Return the [X, Y] coordinate for the center point of the cell that contains the specified text.  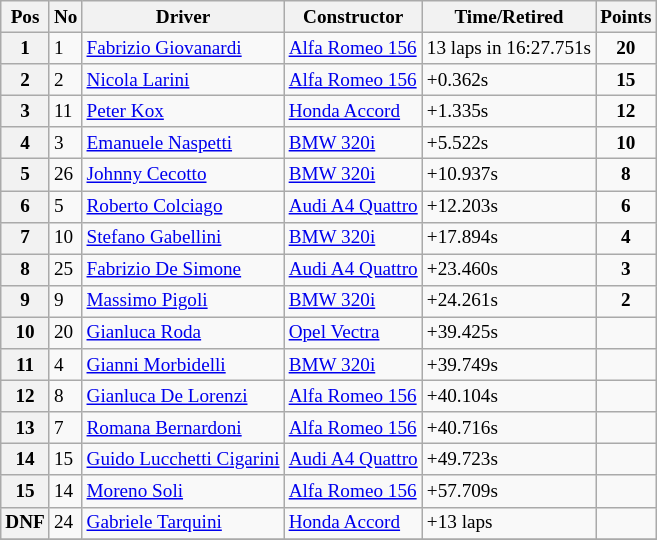
Time/Retired [508, 17]
+39.425s [508, 333]
+24.261s [508, 301]
Johnny Cecotto [183, 175]
Moreno Soli [183, 491]
Emanuele Naspetti [183, 143]
Points [626, 17]
+57.709s [508, 491]
Pos [26, 17]
+23.460s [508, 270]
+40.104s [508, 396]
13 laps in 16:27.751s [508, 48]
25 [66, 270]
Gianluca De Lorenzi [183, 396]
Massimo Pigoli [183, 301]
Guido Lucchetti Cigarini [183, 460]
Romana Bernardoni [183, 428]
Driver [183, 17]
No [66, 17]
Opel Vectra [353, 333]
26 [66, 175]
+1.335s [508, 111]
24 [66, 523]
Peter Kox [183, 111]
Gabriele Tarquini [183, 523]
+39.749s [508, 365]
Roberto Colciago [183, 206]
+12.203s [508, 206]
Constructor [353, 17]
Fabrizio Giovanardi [183, 48]
Gianluca Roda [183, 333]
+40.716s [508, 428]
+17.894s [508, 238]
Fabrizio De Simone [183, 270]
+5.522s [508, 143]
+10.937s [508, 175]
Nicola Larini [183, 80]
Gianni Morbidelli [183, 365]
DNF [26, 523]
+13 laps [508, 523]
+0.362s [508, 80]
13 [26, 428]
+49.723s [508, 460]
Stefano Gabellini [183, 238]
